Find where the given text appears and provide that cell's center as [x, y] coordinate. 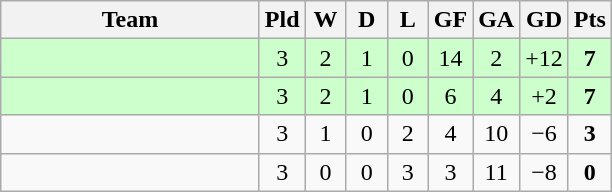
W [326, 20]
Pld [282, 20]
11 [496, 172]
14 [450, 58]
L [408, 20]
GF [450, 20]
+12 [544, 58]
+2 [544, 96]
10 [496, 134]
GD [544, 20]
−6 [544, 134]
Pts [590, 20]
Team [130, 20]
−8 [544, 172]
D [366, 20]
GA [496, 20]
6 [450, 96]
